Provide the (x, y) coordinate of the cell's center where the given text is located.  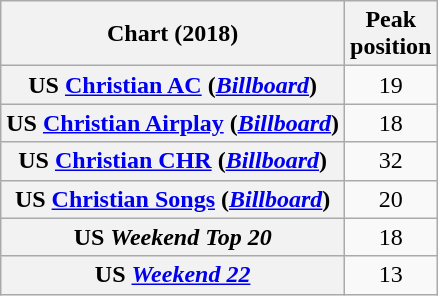
US Weekend Top 20 (173, 237)
32 (391, 161)
13 (391, 275)
20 (391, 199)
Chart (2018) (173, 34)
US Christian AC (Billboard) (173, 85)
Peakposition (391, 34)
US Christian CHR (Billboard) (173, 161)
US Christian Airplay (Billboard) (173, 123)
US Christian Songs (Billboard) (173, 199)
19 (391, 85)
US Weekend 22 (173, 275)
